From the cell containing the given text, extract its center point as [X, Y] coordinate. 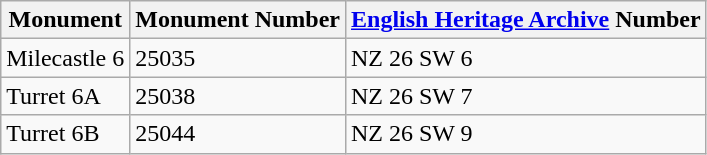
25038 [238, 96]
English Heritage Archive Number [526, 20]
NZ 26 SW 6 [526, 58]
25044 [238, 134]
NZ 26 SW 7 [526, 96]
Milecastle 6 [66, 58]
Turret 6B [66, 134]
Monument [66, 20]
25035 [238, 58]
Turret 6A [66, 96]
NZ 26 SW 9 [526, 134]
Monument Number [238, 20]
